Locate the cell with the specified text and output its (X, Y) center coordinate. 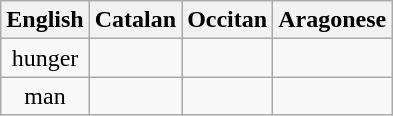
man (45, 96)
Aragonese (332, 20)
Occitan (228, 20)
hunger (45, 58)
Catalan (135, 20)
English (45, 20)
